From the cell containing the given text, extract its center point as [X, Y] coordinate. 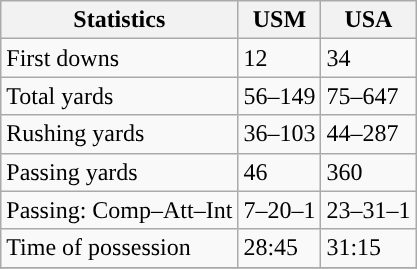
34 [368, 58]
31:15 [368, 248]
First downs [120, 58]
USM [280, 20]
Statistics [120, 20]
Rushing yards [120, 134]
75–647 [368, 96]
56–149 [280, 96]
7–20–1 [280, 210]
Total yards [120, 96]
36–103 [280, 134]
46 [280, 172]
12 [280, 58]
Passing yards [120, 172]
USA [368, 20]
360 [368, 172]
44–287 [368, 134]
Passing: Comp–Att–Int [120, 210]
23–31–1 [368, 210]
28:45 [280, 248]
Time of possession [120, 248]
